Provide the (x, y) coordinate of the cell's center where the given text is located.  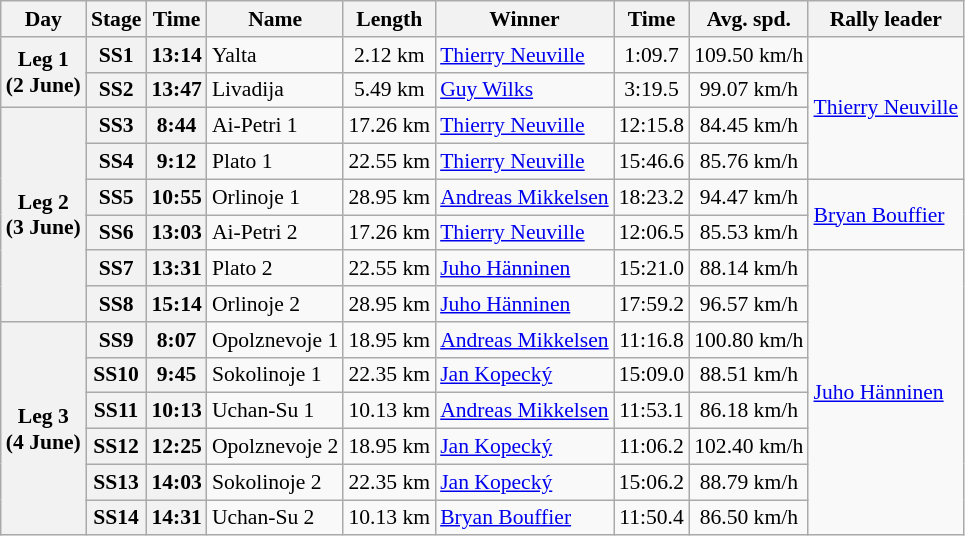
12:25 (176, 447)
100.80 km/h (748, 340)
11:06.2 (652, 447)
Livadija (276, 90)
SS3 (116, 126)
Winner (524, 19)
15:46.6 (652, 162)
SS1 (116, 55)
12:15.8 (652, 126)
Leg 2(3 June) (44, 215)
13:47 (176, 90)
12:06.5 (652, 233)
Uchan-Su 2 (276, 518)
11:16.8 (652, 340)
Sokolinoje 2 (276, 482)
18:23.2 (652, 197)
15:14 (176, 304)
SS11 (116, 411)
13:14 (176, 55)
Name (276, 19)
Plato 2 (276, 269)
Guy Wilks (524, 90)
Opolznevoje 1 (276, 340)
10:55 (176, 197)
15:06.2 (652, 482)
109.50 km/h (748, 55)
Ai-Petri 2 (276, 233)
SS12 (116, 447)
84.45 km/h (748, 126)
94.47 km/h (748, 197)
Yalta (276, 55)
Ai-Petri 1 (276, 126)
SS7 (116, 269)
Length (389, 19)
SS13 (116, 482)
SS2 (116, 90)
Day (44, 19)
102.40 km/h (748, 447)
Stage (116, 19)
96.57 km/h (748, 304)
11:53.1 (652, 411)
88.14 km/h (748, 269)
86.50 km/h (748, 518)
8:44 (176, 126)
Orlinoje 2 (276, 304)
9:45 (176, 375)
14:31 (176, 518)
11:50.4 (652, 518)
SS5 (116, 197)
13:31 (176, 269)
Rally leader (886, 19)
13:03 (176, 233)
SS8 (116, 304)
Plato 1 (276, 162)
1:09.7 (652, 55)
Uchan-Su 1 (276, 411)
Orlinoje 1 (276, 197)
15:21.0 (652, 269)
3:19.5 (652, 90)
17:59.2 (652, 304)
5.49 km (389, 90)
15:09.0 (652, 375)
SS9 (116, 340)
88.51 km/h (748, 375)
9:12 (176, 162)
85.76 km/h (748, 162)
SS6 (116, 233)
Leg 3(4 June) (44, 429)
Opolznevoje 2 (276, 447)
Avg. spd. (748, 19)
88.79 km/h (748, 482)
85.53 km/h (748, 233)
SS14 (116, 518)
Leg 1(2 June) (44, 72)
99.07 km/h (748, 90)
14:03 (176, 482)
Sokolinoje 1 (276, 375)
8:07 (176, 340)
10:13 (176, 411)
SS10 (116, 375)
86.18 km/h (748, 411)
2.12 km (389, 55)
SS4 (116, 162)
